Return [x, y] of the center of cell containing provided text 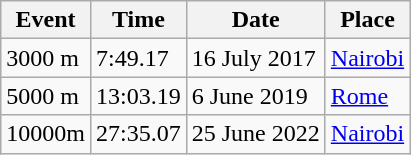
16 July 2017 [256, 58]
Time [138, 20]
Place [367, 20]
7:49.17 [138, 58]
3000 m [46, 58]
Date [256, 20]
27:35.07 [138, 134]
Rome [367, 96]
25 June 2022 [256, 134]
13:03.19 [138, 96]
5000 m [46, 96]
10000m [46, 134]
6 June 2019 [256, 96]
Event [46, 20]
